Extract the [x, y] coordinate from the center of the cell holding the provided text.  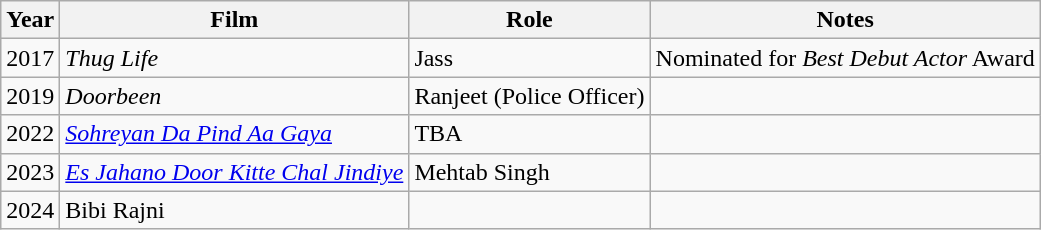
Year [30, 20]
Mehtab Singh [530, 172]
Film [234, 20]
2022 [30, 134]
Es Jahano Door Kitte Chal Jindiye [234, 172]
Nominated for Best Debut Actor Award [845, 58]
Thug Life [234, 58]
TBA [530, 134]
Jass [530, 58]
2017 [30, 58]
Sohreyan Da Pind Aa Gaya [234, 134]
Role [530, 20]
Bibi Rajni [234, 210]
2019 [30, 96]
2024 [30, 210]
Notes [845, 20]
2023 [30, 172]
Ranjeet (Police Officer) [530, 96]
Doorbeen [234, 96]
